Find where the given text appears and provide that cell's center as [X, Y] coordinate. 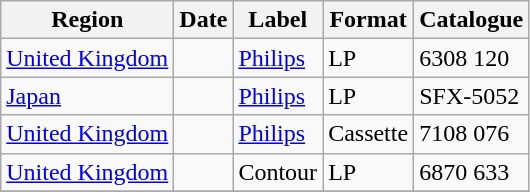
Date [204, 20]
Catalogue [472, 20]
Label [278, 20]
7108 076 [472, 134]
6308 120 [472, 58]
Contour [278, 172]
6870 633 [472, 172]
SFX-5052 [472, 96]
Japan [88, 96]
Format [368, 20]
Cassette [368, 134]
Region [88, 20]
